Provide the (x, y) coordinate of the cell's center where the given text is located.  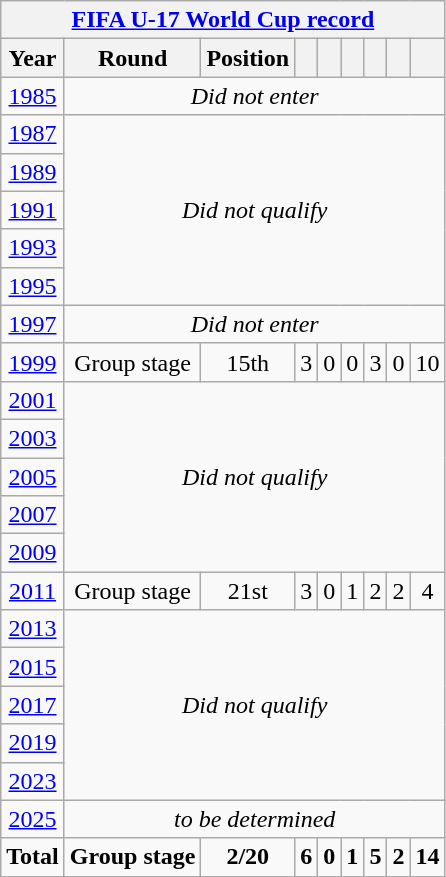
1989 (33, 172)
15th (248, 362)
2017 (33, 705)
2013 (33, 629)
1997 (33, 324)
21st (248, 591)
2005 (33, 477)
1995 (33, 286)
14 (428, 857)
2015 (33, 667)
Position (248, 58)
2019 (33, 743)
FIFA U-17 World Cup record (223, 20)
1993 (33, 248)
2003 (33, 438)
2025 (33, 819)
2011 (33, 591)
1999 (33, 362)
1987 (33, 134)
Total (33, 857)
1985 (33, 96)
Year (33, 58)
6 (306, 857)
1991 (33, 210)
10 (428, 362)
2001 (33, 400)
4 (428, 591)
5 (376, 857)
to be determined (254, 819)
2023 (33, 781)
2009 (33, 553)
2007 (33, 515)
2/20 (248, 857)
Round (132, 58)
